Scan for the cell matching the given text and deliver its (X, Y) coordinate at center. 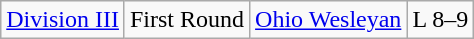
First Round (186, 20)
L 8–9 (440, 20)
Ohio Wesleyan (328, 20)
Division III (63, 20)
